Output the (x, y) coordinate of the center of the cell containing the given text.  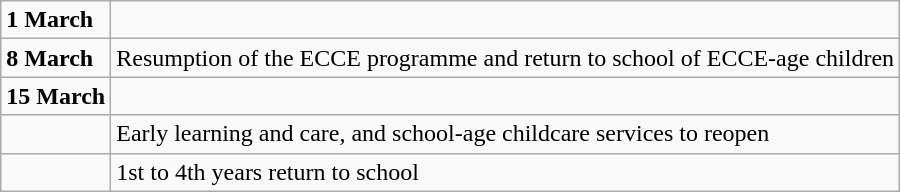
Early learning and care, and school-age childcare services to reopen (506, 134)
15 March (56, 96)
1st to 4th years return to school (506, 172)
Resumption of the ECCE programme and return to school of ECCE-age children (506, 58)
1 March (56, 20)
8 March (56, 58)
